From the cell containing the given text, extract its center point as (X, Y) coordinate. 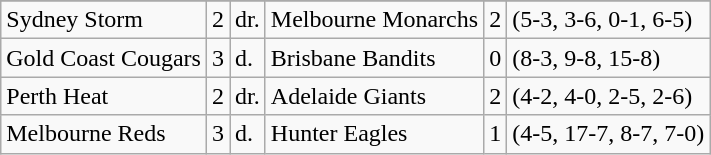
Melbourne Reds (104, 134)
Adelaide Giants (374, 96)
(4-5, 17-7, 8-7, 7-0) (608, 134)
(8-3, 9-8, 15-8) (608, 58)
Melbourne Monarchs (374, 20)
(5-3, 3-6, 0-1, 6-5) (608, 20)
1 (496, 134)
Sydney Storm (104, 20)
Hunter Eagles (374, 134)
Perth Heat (104, 96)
Gold Coast Cougars (104, 58)
0 (496, 58)
(4-2, 4-0, 2-5, 2-6) (608, 96)
Brisbane Bandits (374, 58)
